From the cell containing the given text, extract its center point as [x, y] coordinate. 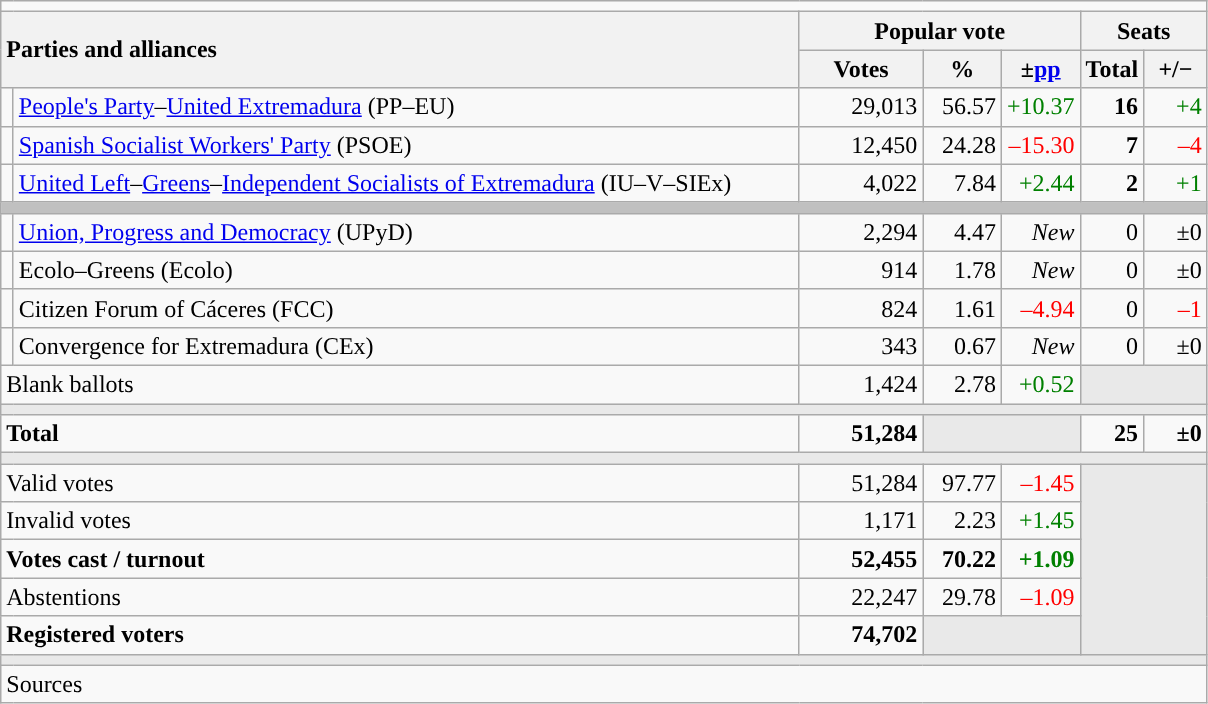
16 [1112, 107]
% [962, 69]
1.61 [962, 308]
Citizen Forum of Cáceres (FCC) [406, 308]
+4 [1176, 107]
2.78 [962, 384]
824 [861, 308]
–1 [1176, 308]
2.23 [962, 521]
Votes [861, 69]
People's Party–United Extremadura (PP–EU) [406, 107]
Spanish Socialist Workers' Party (PSOE) [406, 145]
1,171 [861, 521]
70.22 [962, 559]
343 [861, 346]
+/− [1176, 69]
–4.94 [1040, 308]
Union, Progress and Democracy (UPyD) [406, 232]
2,294 [861, 232]
–15.30 [1040, 145]
Sources [604, 684]
74,702 [861, 635]
22,247 [861, 597]
Votes cast / turnout [400, 559]
12,450 [861, 145]
Valid votes [400, 483]
+1.09 [1040, 559]
+10.37 [1040, 107]
+1 [1176, 183]
–4 [1176, 145]
7.84 [962, 183]
–1.45 [1040, 483]
Popular vote [940, 31]
Abstentions [400, 597]
Parties and alliances [400, 50]
29.78 [962, 597]
–1.09 [1040, 597]
+0.52 [1040, 384]
2 [1112, 183]
1.78 [962, 270]
Blank ballots [400, 384]
Seats [1144, 31]
Registered voters [400, 635]
Ecolo–Greens (Ecolo) [406, 270]
Convergence for Extremadura (CEx) [406, 346]
Invalid votes [400, 521]
+2.44 [1040, 183]
56.57 [962, 107]
97.77 [962, 483]
+1.45 [1040, 521]
24.28 [962, 145]
±pp [1040, 69]
52,455 [861, 559]
0.67 [962, 346]
914 [861, 270]
United Left–Greens–Independent Socialists of Extremadura (IU–V–SIEx) [406, 183]
1,424 [861, 384]
29,013 [861, 107]
4,022 [861, 183]
4.47 [962, 232]
7 [1112, 145]
25 [1112, 434]
